Scan for the cell matching the given text and deliver its (x, y) coordinate at center. 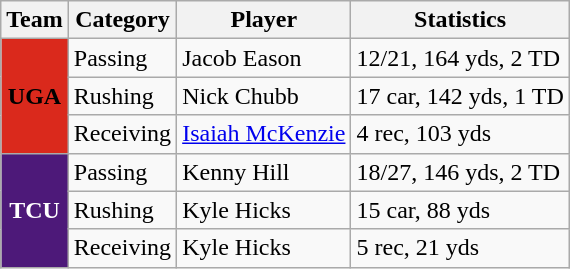
17 car, 142 yds, 1 TD (460, 96)
TCU (35, 210)
12/21, 164 yds, 2 TD (460, 58)
Team (35, 20)
15 car, 88 yds (460, 210)
18/27, 146 yds, 2 TD (460, 172)
Kenny Hill (264, 172)
Isaiah McKenzie (264, 134)
Statistics (460, 20)
Jacob Eason (264, 58)
UGA (35, 96)
Nick Chubb (264, 96)
4 rec, 103 yds (460, 134)
Category (122, 20)
5 rec, 21 yds (460, 248)
Player (264, 20)
